Output the (x, y) coordinate of the center of the cell containing the given text.  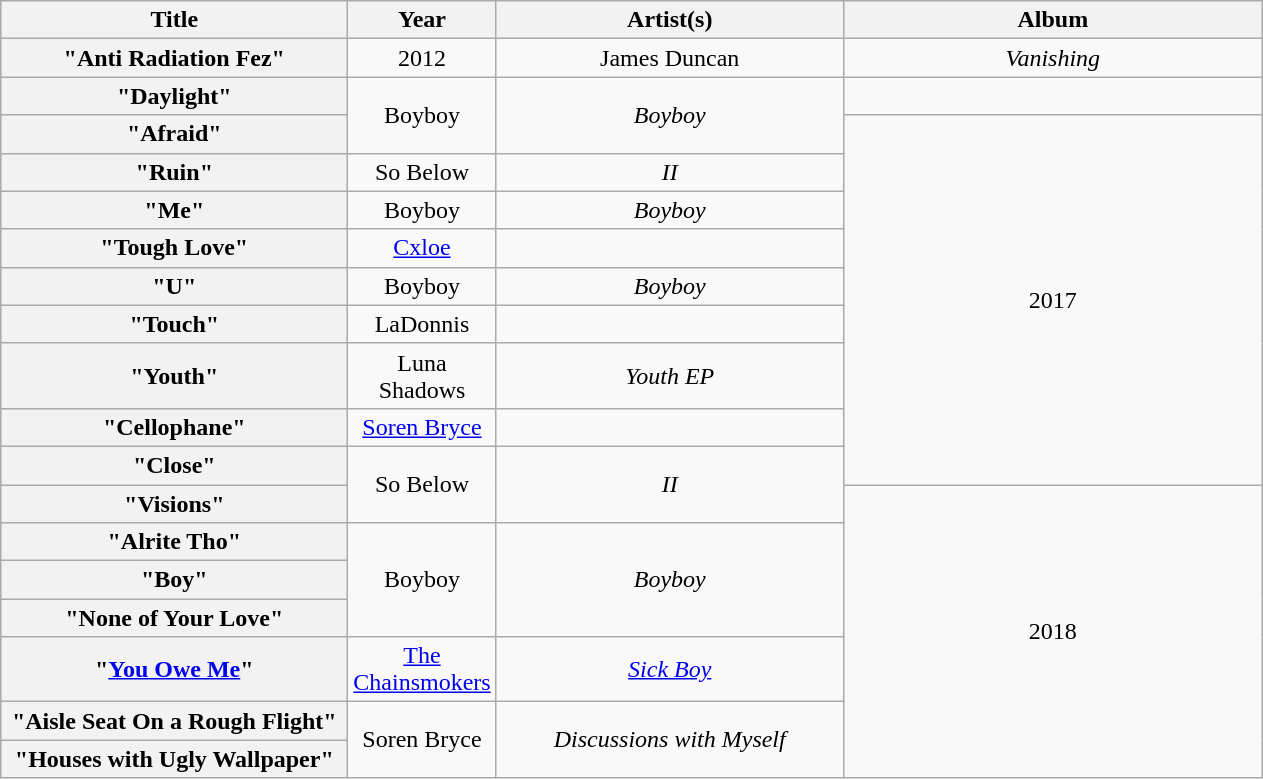
"Me" (174, 210)
"Ruin" (174, 172)
"Close" (174, 465)
"U" (174, 286)
2012 (422, 58)
Vanishing (1052, 58)
2017 (1052, 300)
Discussions with Myself (670, 740)
LaDonnis (422, 324)
"Tough Love" (174, 248)
"Houses with Ugly Wallpaper" (174, 759)
"Visions" (174, 503)
James Duncan (670, 58)
Luna Shadows (422, 376)
Youth EP (670, 376)
Sick Boy (670, 670)
"Afraid" (174, 134)
"Anti Radiation Fez" (174, 58)
Artist(s) (670, 20)
"Touch" (174, 324)
Title (174, 20)
Album (1052, 20)
"Cellophane" (174, 427)
The Chainsmokers (422, 670)
Cxloe (422, 248)
"You Owe Me" (174, 670)
"Boy" (174, 580)
"Daylight" (174, 96)
"None of Your Love" (174, 618)
"Aisle Seat On a Rough Flight" (174, 721)
"Alrite Tho" (174, 542)
2018 (1052, 630)
Year (422, 20)
"Youth" (174, 376)
